Scan for the cell matching the given text and deliver its [x, y] coordinate at center. 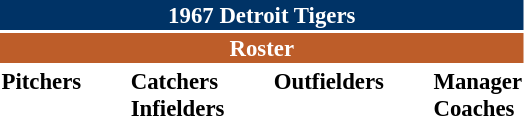
Roster [262, 48]
1967 Detroit Tigers [262, 15]
